Detect which cell encompasses the target text, then output its [X, Y] center coordinate. 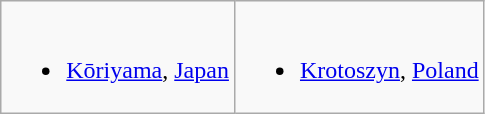
Kōriyama, Japan [118, 58]
Krotoszyn, Poland [359, 58]
